For the text-containing cell, return its midpoint in (X, Y) coordinate format. 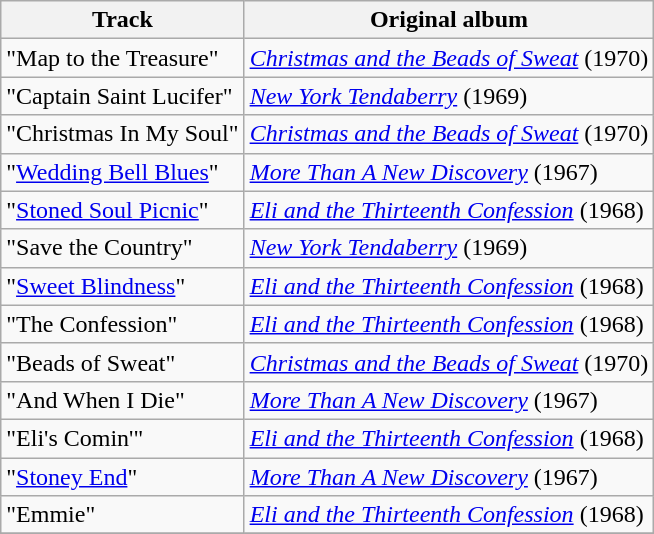
"Stoney End" (122, 477)
Original album (449, 20)
"Christmas In My Soul" (122, 134)
"The Confession" (122, 324)
"Wedding Bell Blues" (122, 172)
"And When I Die" (122, 400)
"Stoned Soul Picnic" (122, 210)
"Sweet Blindness" (122, 286)
Track (122, 20)
"Beads of Sweat" (122, 362)
"Map to the Treasure" (122, 58)
"Emmie" (122, 515)
"Captain Saint Lucifer" (122, 96)
"Eli's Comin'" (122, 438)
"Save the Country" (122, 248)
